Provide the (x, y) coordinate of the cell's center where the given text is located.  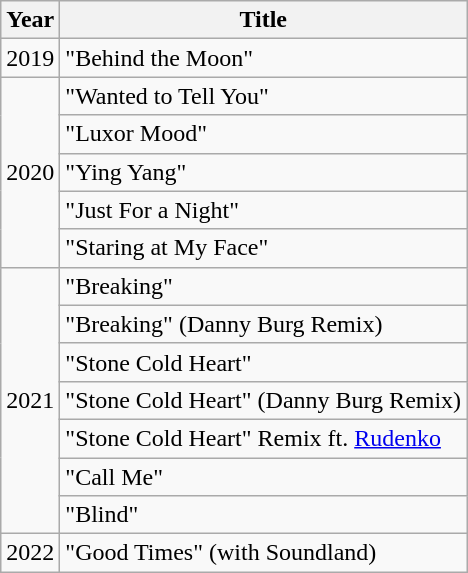
Year (30, 20)
"Good Times" (with Soundland) (264, 553)
"Luxor Mood" (264, 134)
"Staring at My Face" (264, 248)
"Call Me" (264, 477)
Title (264, 20)
"Breaking" (Danny Burg Remix) (264, 324)
"Stone Cold Heart" (Danny Burg Remix) (264, 400)
2020 (30, 172)
"Blind" (264, 515)
2019 (30, 58)
"Behind the Moon" (264, 58)
"Wanted to Tell You" (264, 96)
"Ying Yang" (264, 172)
"Just For a Night" (264, 210)
"Stone Cold Heart" (264, 362)
2022 (30, 553)
2021 (30, 400)
"Breaking" (264, 286)
"Stone Cold Heart" Remix ft. Rudenko (264, 438)
